From the cell containing the given text, extract its center point as [X, Y] coordinate. 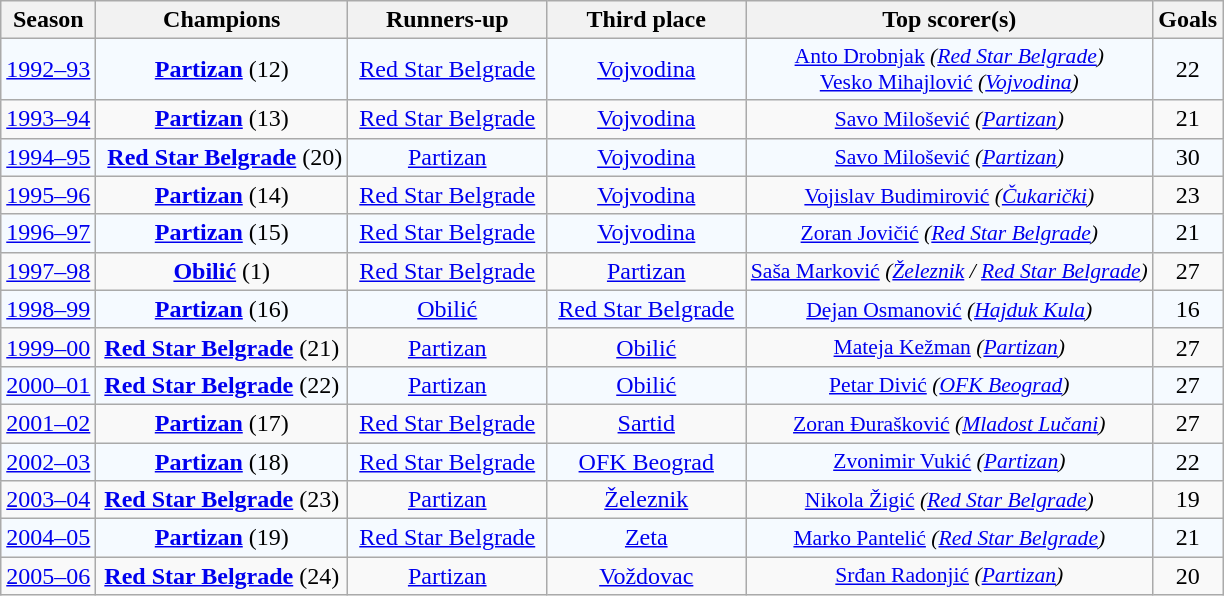
Third place [646, 20]
Season [48, 20]
Red Star Belgrade (20) [222, 157]
Mateja Kežman (Partizan) [950, 347]
Srđan Radonjić (Partizan) [950, 576]
Partizan (18) [222, 461]
Partizan (15) [222, 233]
Goals [1188, 20]
1992–93 [48, 70]
Partizan (13) [222, 119]
2003–04 [48, 500]
Zeta [646, 538]
1996–97 [48, 233]
Sartid [646, 423]
Marko Pantelić (Red Star Belgrade) [950, 538]
Partizan (12) [222, 70]
Dejan Osmanović (Hajduk Kula) [950, 309]
2001–02 [48, 423]
1994–95 [48, 157]
Anto Drobnjak (Red Star Belgrade) Vesko Mihajlović (Vojvodina) [950, 70]
Partizan (14) [222, 195]
Top scorer(s) [950, 20]
23 [1188, 195]
Obilić (1) [222, 271]
Voždovac [646, 576]
1997–98 [48, 271]
30 [1188, 157]
Zvonimir Vukić (Partizan) [950, 461]
Zoran Jovičić (Red Star Belgrade) [950, 233]
2000–01 [48, 385]
Partizan (17) [222, 423]
Saša Marković (Železnik / Red Star Belgrade) [950, 271]
20 [1188, 576]
2005–06 [48, 576]
Železnik [646, 500]
Vojislav Budimirović (Čukarički) [950, 195]
1995–96 [48, 195]
1999–00 [48, 347]
1993–94 [48, 119]
1998–99 [48, 309]
OFK Beograd [646, 461]
Champions [222, 20]
Red Star Belgrade (24) [222, 576]
19 [1188, 500]
Partizan (19) [222, 538]
Runners-up [448, 20]
Red Star Belgrade (21) [222, 347]
2004–05 [48, 538]
Red Star Belgrade (22) [222, 385]
Petar Divić (OFK Beograd) [950, 385]
2002–03 [48, 461]
16 [1188, 309]
Red Star Belgrade (23) [222, 500]
Partizan (16) [222, 309]
Zoran Đurašković (Mladost Lučani) [950, 423]
Nikola Žigić (Red Star Belgrade) [950, 500]
